Detect which cell encompasses the target text, then output its [X, Y] center coordinate. 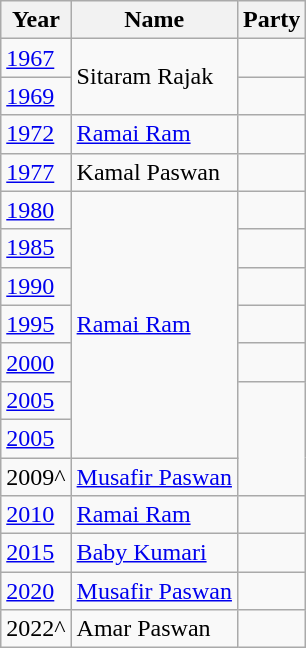
2020 [36, 591]
Amar Paswan [154, 629]
2009^ [36, 477]
1969 [36, 96]
1972 [36, 134]
1980 [36, 210]
1995 [36, 324]
Sitaram Rajak [154, 77]
1985 [36, 248]
Baby Kumari [154, 553]
1967 [36, 58]
1977 [36, 172]
Name [154, 20]
1990 [36, 286]
2015 [36, 553]
Kamal Paswan [154, 172]
Party [271, 20]
Year [36, 20]
2022^ [36, 629]
2010 [36, 515]
2000 [36, 362]
